Pinpoint the cell where the given text exists, returning its (x, y) midpoint coordinate. 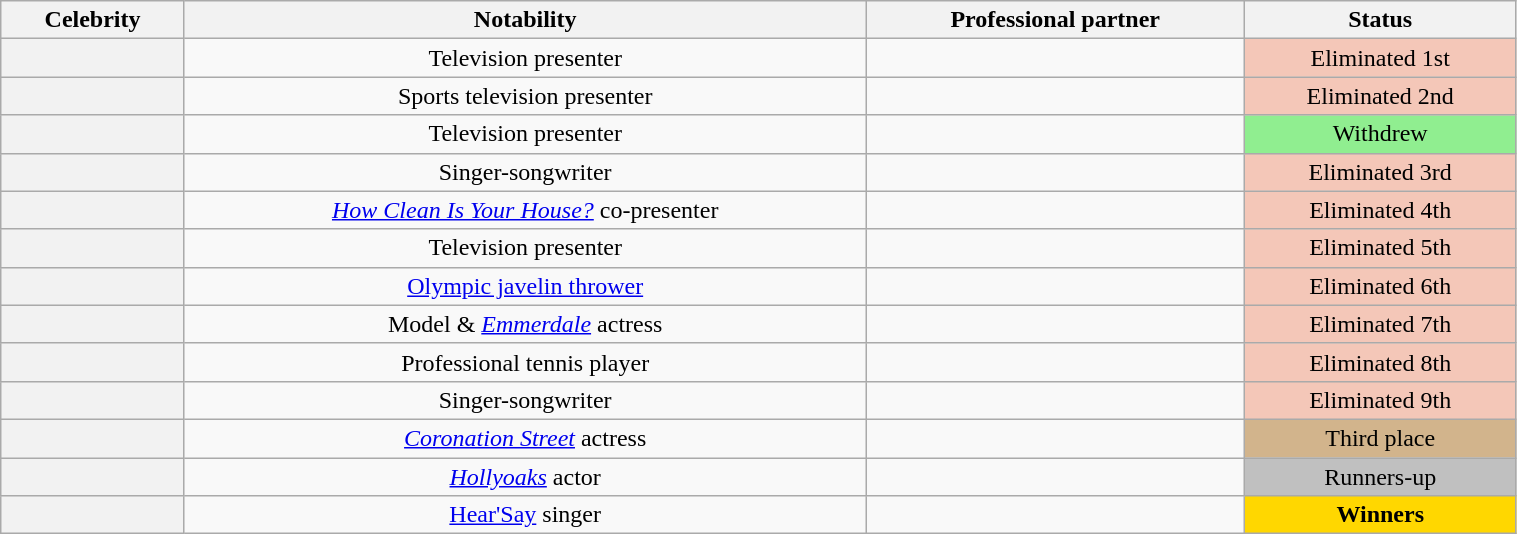
Hollyoaks actor (525, 477)
Eliminated 7th (1380, 324)
Olympic javelin thrower (525, 286)
Sports television presenter (525, 96)
Professional partner (1055, 20)
Eliminated 5th (1380, 248)
Eliminated 6th (1380, 286)
Status (1380, 20)
Celebrity (93, 20)
Eliminated 1st (1380, 58)
Eliminated 3rd (1380, 172)
Third place (1380, 438)
Coronation Street actress (525, 438)
Model & Emmerdale actress (525, 324)
Professional tennis player (525, 362)
Winners (1380, 515)
Eliminated 8th (1380, 362)
Notability (525, 20)
How Clean Is Your House? co-presenter (525, 210)
Runners-up (1380, 477)
Hear'Say singer (525, 515)
Eliminated 9th (1380, 400)
Eliminated 4th (1380, 210)
Withdrew (1380, 134)
Eliminated 2nd (1380, 96)
